Provide the [X, Y] coordinate of the cell's center where the given text is located.  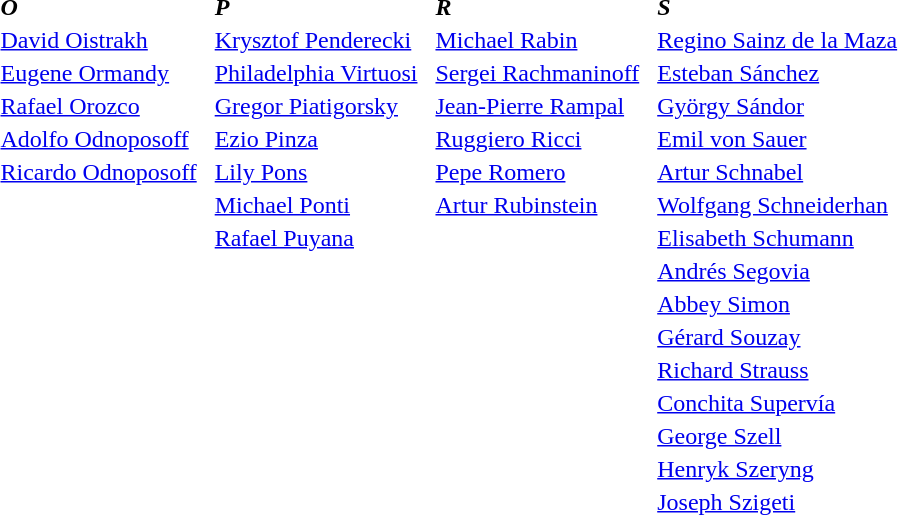
Krysztof Penderecki [316, 40]
Pepe Romero [538, 172]
Ezio Pinza [316, 139]
Ruggiero Ricci [538, 139]
Jean-Pierre Rampal [538, 106]
Rafael Puyana [316, 238]
Artur Rubinstein [538, 205]
Michael Rabin [538, 40]
Michael Ponti [316, 205]
Philadelphia Virtuosi [316, 73]
Sergei Rachmaninoff [538, 73]
Gregor Piatigorsky [316, 106]
Lily Pons [316, 172]
